Identify which cell holds the provided text, then report its [X, Y] central coordinate. 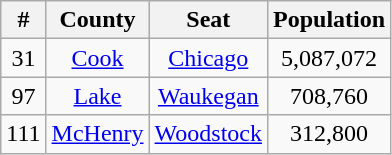
Lake [98, 96]
Population [330, 20]
312,800 [330, 134]
Chicago [208, 58]
Woodstock [208, 134]
31 [24, 58]
McHenry [98, 134]
5,087,072 [330, 58]
Waukegan [208, 96]
# [24, 20]
708,760 [330, 96]
Cook [98, 58]
County [98, 20]
Seat [208, 20]
97 [24, 96]
111 [24, 134]
